From the cell containing the given text, extract its center point as [x, y] coordinate. 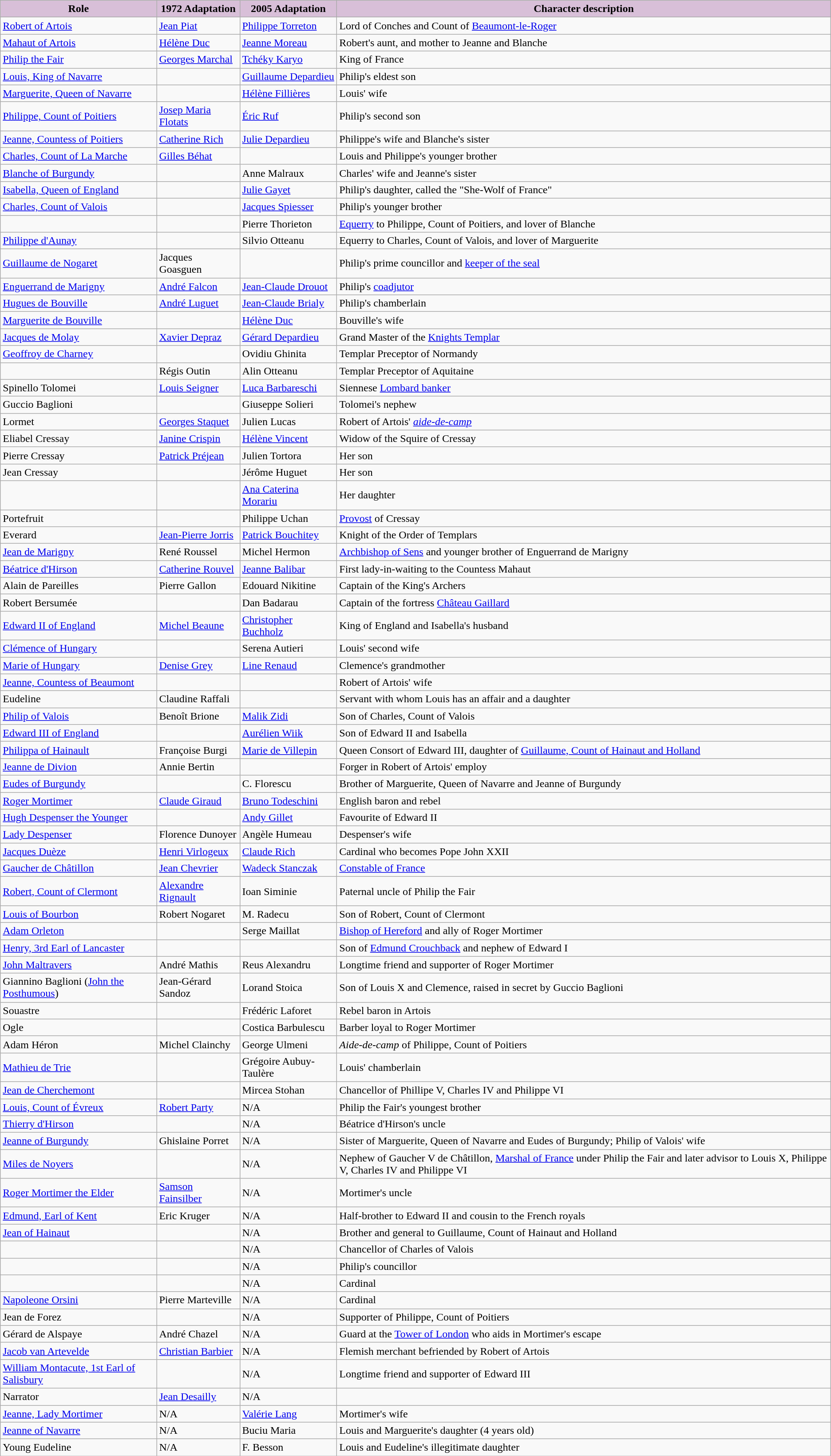
Son of Edward II and Isabella [584, 733]
Cardinal who becomes Pope John XXII [584, 851]
Grégoire Aubuy-Taulère [289, 1067]
Jean Desailly [198, 1396]
Charles, Count of La Marche [79, 156]
Françoise Burgi [198, 750]
Jean of Hainaut [79, 1233]
Lorand Stoica [289, 988]
Philip the Fair's youngest brother [584, 1107]
Philip's prime councillor and keeper of the seal [584, 264]
Longtime friend and supporter of Roger Mortimer [584, 965]
Souastre [79, 1010]
André Mathis [198, 965]
Josep Maria Flotats [198, 116]
Robert of Artois [79, 26]
Pierre Gallon [198, 586]
Servant with whom Louis has an affair and a daughter [584, 699]
Florence Dunoyer [198, 835]
Gérard Depardieu [289, 337]
Régis Outin [198, 371]
King of France [584, 60]
Éric Ruf [289, 116]
Eric Kruger [198, 1216]
Equerry to Charles, Count of Valois, and lover of Marguerite [584, 241]
Ana Caterina Morariu [289, 495]
Lormet [79, 422]
Alain de Pareilles [79, 586]
Brother of Marguerite, Queen of Navarre and Jeanne of Burgundy [584, 784]
Andy Gillet [289, 818]
Jeanne de Divion [79, 767]
Louis' chamberlain [584, 1067]
Hugh Despenser the Younger [79, 818]
Philippe Torreton [289, 26]
Everard [79, 535]
Enguerrand de Marigny [79, 286]
Julien Tortora [289, 455]
André Falcon [198, 286]
Jeanne, Lady Mortimer [79, 1414]
Samson Fainsilber [198, 1193]
Favourite of Edward II [584, 818]
Robert of Artois' aide-de-camp [584, 422]
Barber loyal to Roger Mortimer [584, 1027]
Gaucher de Châtillon [79, 868]
Pierre Marteville [198, 1300]
Bruno Todeschini [289, 801]
Jeanne, Countess of Beaumont [79, 682]
Jacques Duèze [79, 851]
Thierry d'Hirson [79, 1124]
Her daughter [584, 495]
Jean Piat [198, 26]
Anne Malraux [289, 173]
Patrick Bouchitey [289, 535]
Constable of France [584, 868]
John Maltravers [79, 965]
Valérie Lang [289, 1414]
Blanche of Burgundy [79, 173]
William Montacute, 1st Earl of Salisbury [79, 1373]
Guard at the Tower of London who aids in Mortimer's escape [584, 1334]
Alexandre Rignault [198, 891]
Provost of Cressay [584, 518]
Philippe Uchan [289, 518]
Grand Master of the Knights Templar [584, 337]
Jean de Marigny [79, 552]
Philippe, Count of Poitiers [79, 116]
Hugues de Bouville [79, 303]
Jeanne, Countess of Poitiers [79, 139]
Louis, King of Navarre [79, 76]
Marguerite de Bouville [79, 320]
Mortimer's uncle [584, 1193]
F. Besson [289, 1448]
Ioan Siminie [289, 891]
Guillaume de Nogaret [79, 264]
King of England and Isabella's husband [584, 625]
Portefruit [79, 518]
Captain of the fortress Château Gaillard [584, 603]
English baron and rebel [584, 801]
Louis' wife [584, 93]
Philippe d'Aunay [79, 241]
Jeanne of Navarre [79, 1431]
Pierre Cressay [79, 455]
Queen Consort of Edward III, daughter of Guillaume, Count of Hainaut and Holland [584, 750]
Clemence's grandmother [584, 665]
Louis, Count of Évreux [79, 1107]
Lord of Conches and Count of Beaumont-le-Roger [584, 26]
Philip the Fair [79, 60]
Henri Virlogeux [198, 851]
Michel Hermon [289, 552]
Jean de Cherchemont [79, 1090]
Bouville's wife [584, 320]
Paternal uncle of Philip the Fair [584, 891]
Son of Louis X and Clemence, raised in secret by Guccio Baglioni [584, 988]
Edouard Nikitine [289, 586]
Giuseppe Solieri [289, 405]
Philip's councillor [584, 1266]
Denise Grey [198, 665]
Flemish merchant befriended by Robert of Artois [584, 1351]
Frédéric Laforet [289, 1010]
Eudeline [79, 699]
Jérôme Huguet [289, 472]
Philip of Valois [79, 716]
Robert Nogaret [198, 914]
Equerry to Philippe, Count of Poitiers, and lover of Blanche [584, 223]
Isabella, Queen of England [79, 190]
First lady-in-waiting to the Countess Mahaut [584, 569]
Archbishop of Sens and younger brother of Enguerrand de Marigny [584, 552]
Geoffroy de Charney [79, 354]
Mathieu de Trie [79, 1067]
Hélène Fillières [289, 93]
Jean Cressay [79, 472]
Robert of Artois' wife [584, 682]
Clémence of Hungary [79, 648]
Reus Alexandru [289, 965]
Philip's chamberlain [584, 303]
Edmund, Earl of Kent [79, 1216]
Ovidiu Ghinita [289, 354]
Line Renaud [289, 665]
Jacques de Molay [79, 337]
Luca Barbareschi [289, 388]
Philippe's wife and Blanche's sister [584, 139]
Jean-Claude Drouot [289, 286]
Jacques Spiesser [289, 207]
Edward II of England [79, 625]
Catherine Rich [198, 139]
Bishop of Hereford and ally of Roger Mortimer [584, 931]
Michel Beaune [198, 625]
Eudes of Burgundy [79, 784]
Robert Party [198, 1107]
Julie Depardieu [289, 139]
Claudine Raffali [198, 699]
Role [79, 9]
Despenser's wife [584, 835]
Guillaume Depardieu [289, 76]
Edward III of England [79, 733]
Jeanne Balibar [289, 569]
Brother and general to Guillaume, Count of Hainaut and Holland [584, 1233]
Son of Charles, Count of Valois [584, 716]
Chancellor of Charles of Valois [584, 1249]
Philip's younger brother [584, 207]
Roger Mortimer the Elder [79, 1193]
Serge Maillat [289, 931]
Nephew of Gaucher V de Châtillon, Marshal of France under Philip the Fair and later advisor to Louis X, Philippe V, Charles IV and Philippe VI [584, 1164]
Claude Rich [289, 851]
Adam Orleton [79, 931]
Gilles Béhat [198, 156]
Son of Edmund Crouchback and nephew of Edward I [584, 948]
Templar Preceptor of Aquitaine [584, 371]
Tolomei's nephew [584, 405]
Knight of the Order of Templars [584, 535]
Philip's coadjutor [584, 286]
Young Eudeline [79, 1448]
Jacques Goasguen [198, 264]
Hélène Vincent [289, 438]
Angèle Humeau [289, 835]
Miles de Noyers [79, 1164]
Jacob van Artevelde [79, 1351]
Catherine Rouvel [198, 569]
Gérard de Alspaye [79, 1334]
Jeanne of Burgundy [79, 1141]
Jean-Gérard Sandoz [198, 988]
Narrator [79, 1396]
C. Florescu [289, 784]
Louis and Philippe's younger brother [584, 156]
Jean de Forez [79, 1317]
Louis' second wife [584, 648]
Malik Zidi [289, 716]
Dan Badarau [289, 603]
Costica Barbulescu [289, 1027]
Longtime friend and supporter of Edward III [584, 1373]
Alin Otteanu [289, 371]
Philip's eldest son [584, 76]
Janine Crispin [198, 438]
Robert's aunt, and mother to Jeanne and Blanche [584, 43]
Lady Despenser [79, 835]
René Roussel [198, 552]
André Luguet [198, 303]
André Chazel [198, 1334]
George Ulmeni [289, 1044]
2005 Adaptation [289, 9]
Louis and Eudeline's illegitimate daughter [584, 1448]
Ogle [79, 1027]
Béatrice d'Hirson's uncle [584, 1124]
Serena Autieri [289, 648]
Templar Preceptor of Normandy [584, 354]
Buciu Maria [289, 1431]
Sister of Marguerite, Queen of Navarre and Eudes of Burgundy; Philip of Valois' wife [584, 1141]
Spinello Tolomei [79, 388]
Christian Barbier [198, 1351]
Marguerite, Queen of Navarre [79, 93]
Xavier Depraz [198, 337]
Marie of Hungary [79, 665]
Mahaut of Artois [79, 43]
Ghislaine Porret [198, 1141]
Rebel baron in Artois [584, 1010]
Claude Giraud [198, 801]
Silvio Otteanu [289, 241]
Giannino Baglioni (John the Posthumous) [79, 988]
Mortimer's wife [584, 1414]
1972 Adaptation [198, 9]
Son of Robert, Count of Clermont [584, 914]
Julie Gayet [289, 190]
Pierre Thorieton [289, 223]
Character description [584, 9]
Jean-Claude Brialy [289, 303]
Half-brother to Edward II and cousin to the French royals [584, 1216]
Philip's second son [584, 116]
M. Radecu [289, 914]
Robert, Count of Clermont [79, 891]
Tchéky Karyo [289, 60]
Marie de Villepin [289, 750]
Widow of the Squire of Cressay [584, 438]
Mircea Stohan [289, 1090]
Michel Clainchy [198, 1044]
Robert Bersumée [79, 603]
Charles, Count of Valois [79, 207]
Julien Lucas [289, 422]
Christopher Buchholz [289, 625]
Eliabel Cressay [79, 438]
Patrick Préjean [198, 455]
Georges Marchal [198, 60]
Philip's daughter, called the "She-Wolf of France" [584, 190]
Louis Seigner [198, 388]
Aide-de-camp of Philippe, Count of Poitiers [584, 1044]
Jeanne Moreau [289, 43]
Siennese Lombard banker [584, 388]
Guccio Baglioni [79, 405]
Adam Héron [79, 1044]
Wadeck Stanczak [289, 868]
Roger Mortimer [79, 801]
Benoît Brione [198, 716]
Supporter of Philippe, Count of Poitiers [584, 1317]
Napoleone Orsini [79, 1300]
Louis of Bourbon [79, 914]
Georges Staquet [198, 422]
Chancellor of Phillipe V, Charles IV and Philippe VI [584, 1090]
Henry, 3rd Earl of Lancaster [79, 948]
Jean-Pierre Jorris [198, 535]
Charles' wife and Jeanne's sister [584, 173]
Aurélien Wiik [289, 733]
Captain of the King's Archers [584, 586]
Béatrice d'Hirson [79, 569]
Annie Bertin [198, 767]
Louis and Marguerite's daughter (4 years old) [584, 1431]
Jean Chevrier [198, 868]
Philippa of Hainault [79, 750]
Forger in Robert of Artois' employ [584, 767]
